Locate the cell with the specified text and output its (X, Y) center coordinate. 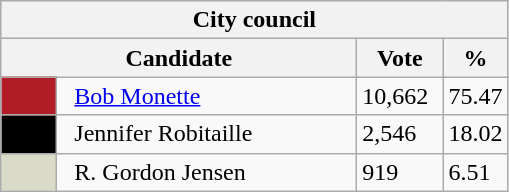
18.02 (476, 134)
10,662 (400, 96)
Candidate (179, 58)
6.51 (476, 172)
75.47 (476, 96)
Vote (400, 58)
Jennifer Robitaille (207, 134)
City council (254, 20)
R. Gordon Jensen (207, 172)
% (476, 58)
919 (400, 172)
2,546 (400, 134)
Bob Monette (207, 96)
